Identify which cell holds the provided text, then report its [x, y] central coordinate. 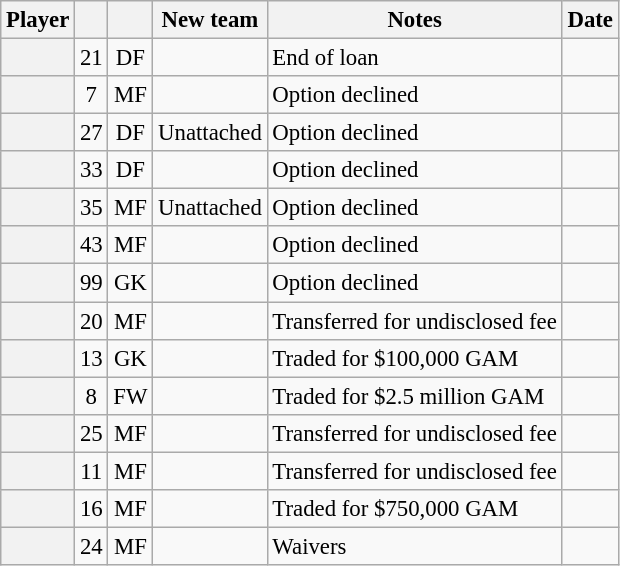
11 [92, 471]
Waivers [414, 546]
FW [130, 396]
24 [92, 546]
New team [210, 20]
35 [92, 208]
Notes [414, 20]
43 [92, 245]
End of loan [414, 58]
Player [38, 20]
25 [92, 433]
16 [92, 509]
99 [92, 283]
33 [92, 170]
Date [590, 20]
Traded for $750,000 GAM [414, 509]
7 [92, 95]
21 [92, 58]
Traded for $100,000 GAM [414, 358]
Traded for $2.5 million GAM [414, 396]
20 [92, 321]
27 [92, 133]
8 [92, 396]
13 [92, 358]
